Identify which cell holds the provided text, then report its [X, Y] central coordinate. 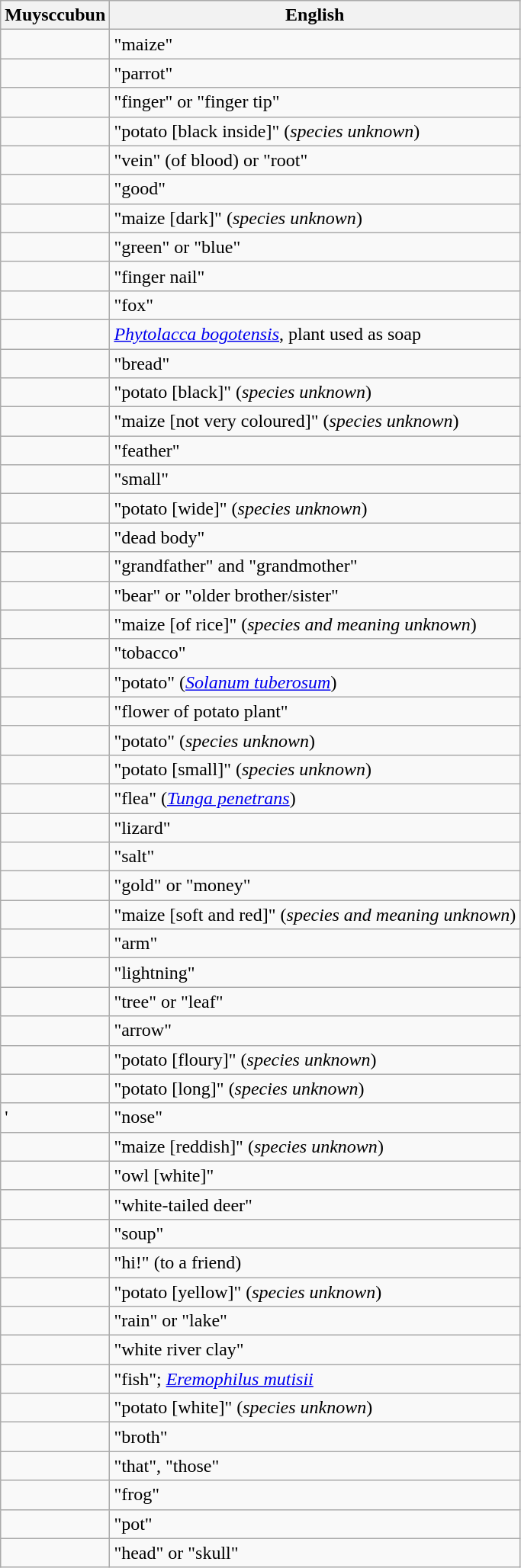
"hi!" (to a friend) [315, 1262]
"maize [soft and red]" (species and meaning unknown) [315, 915]
"that", "those" [315, 1466]
Muysccubun [55, 15]
"fish"; Eremophilus mutisii [315, 1379]
"parrot" [315, 73]
"potato [wide]" (species unknown) [315, 508]
"potato" (species unknown) [315, 740]
"potato [black inside]" (species unknown) [315, 131]
"salt" [315, 857]
"good" [315, 189]
"nose" [315, 1117]
"potato [long]" (species unknown) [315, 1089]
"head" or "skull" [315, 1553]
"arrow" [315, 1031]
"frog" [315, 1495]
"finger" or "finger tip" [315, 102]
"bear" or "older brother/sister" [315, 595]
"maize [not very coloured]" (species unknown) [315, 422]
"potato [small]" (species unknown) [315, 769]
"white-tailed deer" [315, 1204]
"white river clay" [315, 1350]
"grandfather" and "grandmother" [315, 566]
"maize [of rice]" (species and meaning unknown) [315, 624]
"bread" [315, 364]
' [55, 1117]
"maize" [315, 44]
"maize [dark]" (species unknown) [315, 218]
"small" [315, 479]
English [315, 15]
"pot" [315, 1524]
"gold" or "money" [315, 886]
"potato [yellow]" (species unknown) [315, 1292]
"fox" [315, 305]
"potato [floury]" (species unknown) [315, 1060]
"flower of potato plant" [315, 711]
"maize [reddish]" (species unknown) [315, 1146]
"tobacco" [315, 653]
"potato [black]" (species unknown) [315, 393]
"arm" [315, 944]
"lightning" [315, 973]
"owl [white]" [315, 1175]
"lizard" [315, 827]
"feather" [315, 451]
"broth" [315, 1437]
"soup" [315, 1233]
"potato [white]" (species unknown) [315, 1408]
"potato" (Solanum tuberosum) [315, 682]
"tree" or "leaf" [315, 1002]
"green" or "blue" [315, 247]
Phytolacca bogotensis, plant used as soap [315, 334]
"vein" (of blood) or "root" [315, 160]
"dead body" [315, 537]
"finger nail" [315, 276]
"rain" or "lake" [315, 1321]
"flea" (Tunga penetrans) [315, 798]
